Provide the [x, y] coordinate of the cell's center where the given text is located.  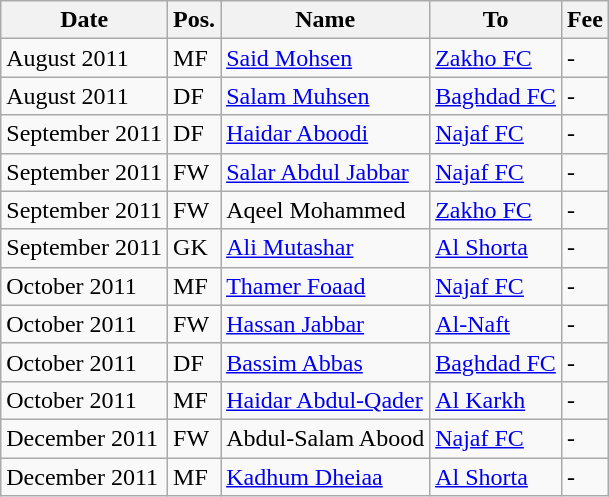
Haidar Aboodi [326, 134]
Said Mohsen [326, 58]
Salam Muhsen [326, 96]
Fee [584, 20]
GK [194, 248]
Kadhum Dheiaa [326, 477]
Hassan Jabbar [326, 324]
Ali Mutashar [326, 248]
Al-Naft [496, 324]
Al Karkh [496, 400]
Pos. [194, 20]
Aqeel Mohammed [326, 210]
To [496, 20]
Name [326, 20]
Bassim Abbas [326, 362]
Haidar Abdul-Qader [326, 400]
Date [84, 20]
Salar Abdul Jabbar [326, 172]
Thamer Foaad [326, 286]
Abdul-Salam Abood [326, 438]
